Search for the cell housing the specified text and yield its [x, y] center coordinate. 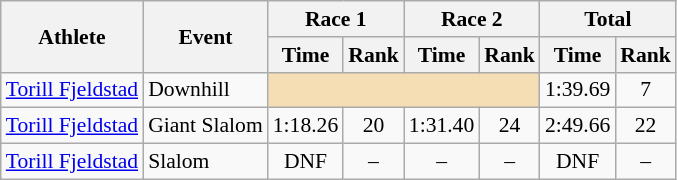
1:39.69 [578, 90]
Slalom [206, 162]
2:49.66 [578, 126]
Giant Slalom [206, 126]
22 [646, 126]
Event [206, 36]
Race 1 [336, 19]
Total [608, 19]
Athlete [72, 36]
1:31.40 [442, 126]
Downhill [206, 90]
7 [646, 90]
20 [374, 126]
24 [510, 126]
Race 2 [472, 19]
1:18.26 [306, 126]
